Provide the (x, y) coordinate of the cell's center where the given text is located.  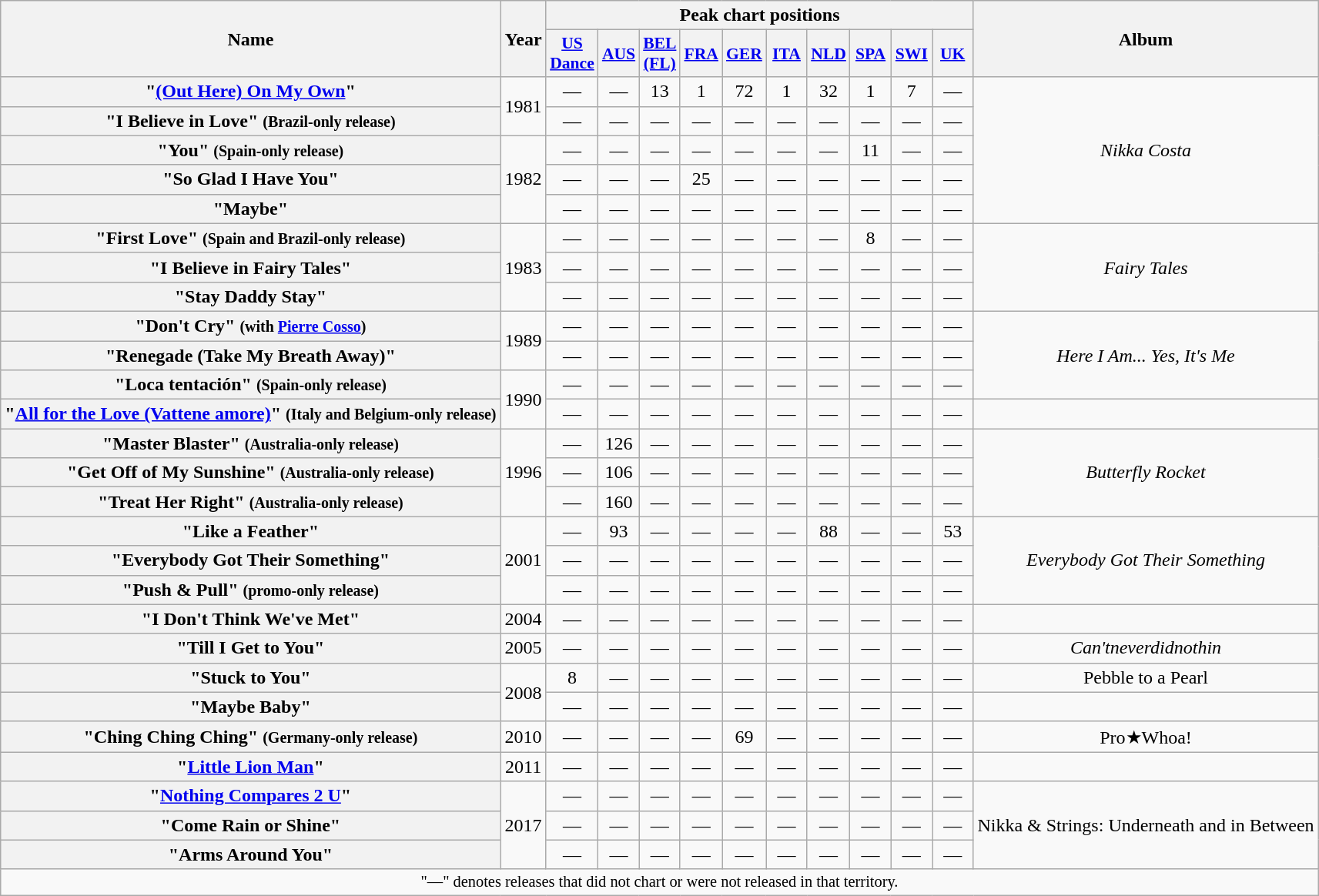
"Push & Pull" (promo-only release) (251, 590)
US Dance (572, 54)
"Maybe Baby" (251, 707)
88 (829, 531)
1983 (524, 267)
2008 (524, 692)
"Little Lion Man" (251, 767)
2001 (524, 560)
ITA (787, 54)
Butterfly Rocket (1146, 473)
"Nothing Compares 2 U" (251, 796)
"All for the Love (Vattene amore)" (Italy and Belgium-only release) (251, 414)
"Stuck to You" (251, 677)
"First Love" (Spain and Brazil-only release) (251, 238)
Year (524, 38)
Album (1146, 38)
"So Glad I Have You" (251, 179)
BEL(FL) (659, 54)
2010 (524, 737)
32 (829, 92)
160 (619, 502)
2004 (524, 619)
"Till I Get to You" (251, 648)
1989 (524, 340)
Everybody Got Their Something (1146, 560)
1981 (524, 106)
Peak chart positions (759, 15)
25 (701, 179)
Fairy Tales (1146, 267)
126 (619, 443)
7 (912, 92)
1990 (524, 400)
"Ching Ching Ching" (Germany-only release) (251, 737)
"Renegade (Take My Breath Away)" (251, 355)
Here I Am... Yes, It's Me (1146, 355)
Pro★Whoa! (1146, 737)
Nikka Costa (1146, 150)
"Arms Around You" (251, 854)
"Everybody Got Their Something" (251, 560)
2017 (524, 825)
53 (953, 531)
93 (619, 531)
"Come Rain or Shine" (251, 825)
11 (870, 150)
"Treat Her Right" (Australia-only release) (251, 502)
"I Believe in Fairy Tales" (251, 267)
GER (744, 54)
"Loca tentación" (Spain-only release) (251, 385)
"—" denotes releases that did not chart or were not released in that territory. (659, 882)
"Get Off of My Sunshine" (Australia-only release) (251, 473)
SPA (870, 54)
Can'tneverdidnothin (1146, 648)
2011 (524, 767)
Pebble to a Pearl (1146, 677)
"Maybe" (251, 209)
72 (744, 92)
Name (251, 38)
"Like a Feather" (251, 531)
UK (953, 54)
13 (659, 92)
"You" (Spain-only release) (251, 150)
106 (619, 473)
NLD (829, 54)
1996 (524, 473)
"Master Blaster" (Australia-only release) (251, 443)
"Stay Daddy Stay" (251, 296)
AUS (619, 54)
SWI (912, 54)
FRA (701, 54)
"I Believe in Love" (Brazil-only release) (251, 121)
"Don't Cry" (with Pierre Cosso) (251, 326)
69 (744, 737)
Nikka & Strings: Underneath and in Between (1146, 825)
"I Don't Think We've Met" (251, 619)
2005 (524, 648)
1982 (524, 179)
"(Out Here) On My Own" (251, 92)
